Capture the cell that displays the provided text and extract its (X, Y) central coordinate. 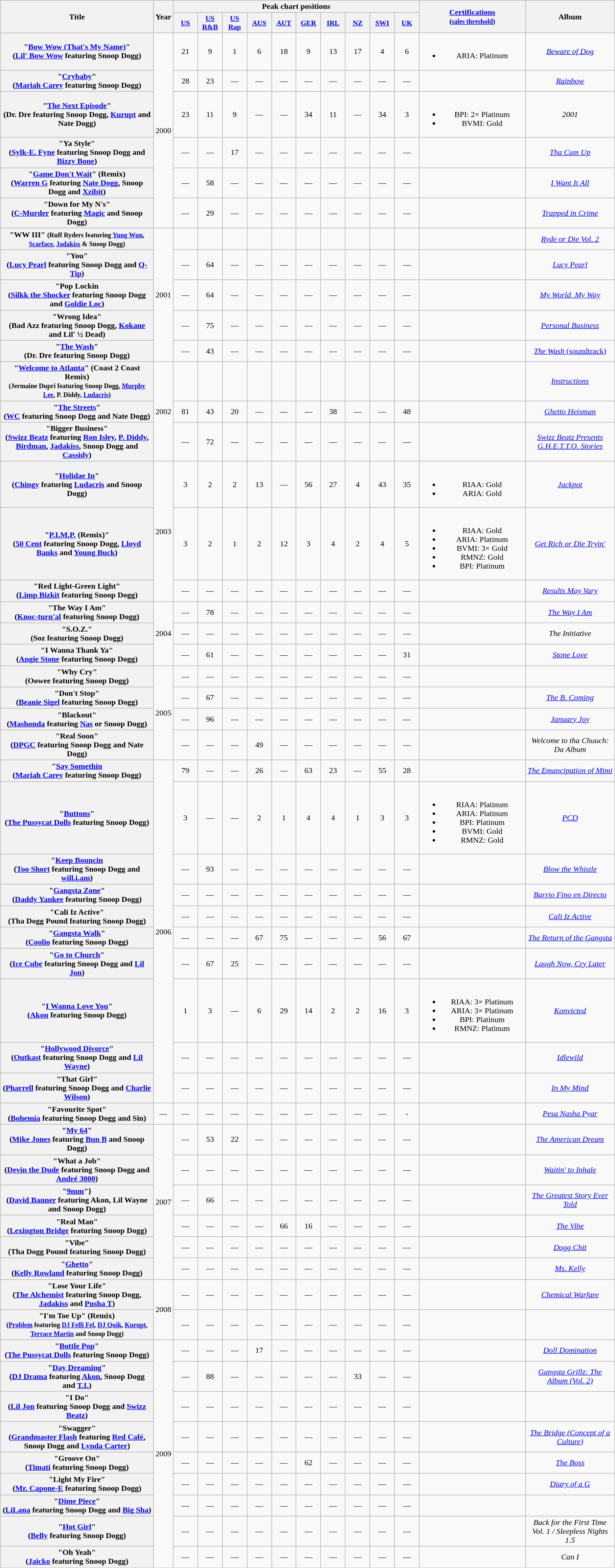
January Joy (570, 719)
The Greatest Story Ever Told (570, 1200)
31 (407, 655)
Stone Love (570, 655)
GER (308, 23)
62 (308, 1463)
"I'm Toe Up" (Remix)(Problem featuring DJ Felli Fel, DJ Quik, Kurupt, Terrace Martin and Snoop Dogg) (77, 1325)
"Dime Piece"(LiLana featuring Snoop Dogg and Big Sha) (77, 1505)
I Want It All (570, 183)
"You"(Lucy Pearl featuring Snoop Dogg and Q-Tip) (77, 265)
My World, My Way (570, 295)
5 (407, 544)
The B. Coming (570, 697)
Beware of Dog (570, 51)
Rainbow (570, 81)
"Swagger"(Grandmaster Flash featuring Red Café, Snoop Dogg and Lynda Carter) (77, 1437)
93 (210, 869)
Lucy Pearl (570, 265)
The Vibe (570, 1226)
Instructions (570, 381)
Laugh Now, Cry Later (570, 964)
Gangsta Grillz: The Album (Vol. 2) (570, 1376)
Back for the First Time Vol. 1 / Sleepless Nights 1.5 (570, 1531)
"The Streets"(WC featuring Snoop Dogg and Nate Dogg) (77, 411)
Pesa Nasha Pyar (570, 1113)
"Down for My N's"(C-Murder featuring Magic and Snoop Dogg) (77, 213)
"Gangsta Walk"(Coolio featuring Snoop Dogg) (77, 938)
Dogg Chit (570, 1247)
96 (210, 719)
"Crybaby"(Mariah Carey featuring Snoop Dogg) (77, 81)
"What a Job"(Devin the Dude featuring Snoop Dogg and André 3000) (77, 1170)
The Emancipation of Mimi (570, 770)
"The Way I Am"(Knoc-turn'al featuring Snoop Dogg) (77, 612)
Ghetto Heisman (570, 411)
20 (235, 411)
2003 (164, 531)
RIAA: PlatinumARIA: PlatinumBPI: PlatinumBVMI: GoldRMNZ: Gold (472, 818)
"Bottle Pop"(The Pussycat Dolls featuring Snoop Dogg) (77, 1351)
Konvicted (570, 1011)
"Vibe"(Tha Dogg Pound featuring Snoop Dogg) (77, 1247)
"That Girl"(Pharrell featuring Snoop Dogg and Charlie Wilson) (77, 1088)
Swizz Beatz Presents G.H.E.T.T.O. Stories (570, 442)
"My 64"(Mike Jones featuring Bun B and Snoop Dogg) (77, 1139)
The American Dream (570, 1139)
35 (407, 484)
61 (210, 655)
"Light My Fire"(Mr. Capone-E featuring Snoop Dogg) (77, 1484)
"Red Light-Green Light"(Limp Bizkit featuring Snoop Dogg) (77, 591)
"I Do"(Lil Jon featuring Snoop Dogg and Swizz Beatz) (77, 1407)
38 (333, 411)
2005 (164, 713)
Blow the Whistle (570, 869)
Ryde or Die Vol. 2 (570, 239)
"Hot Girl"(Belly featuring Snoop Dogg) (77, 1531)
SWI (382, 23)
26 (260, 770)
RIAA: GoldARIA: PlatinumBVMI: 3× GoldRMNZ: GoldBPI: Platinum (472, 544)
"I Wanna Thank Ya"(Angie Stone featuring Snoop Dogg) (77, 655)
The Way I Am (570, 612)
2007 (164, 1202)
"I Wanna Love You"(Akon featuring Snoop Dogg) (77, 1011)
UK (407, 23)
63 (308, 770)
Album (570, 16)
33 (357, 1376)
Chemical Warfare (570, 1294)
78 (210, 612)
2004 (164, 634)
IRL (333, 23)
Year (164, 16)
2009 (164, 1454)
"Blackout"(Mashonda featuring Nas or Snoop Dogg) (77, 719)
In My Mind (570, 1088)
Peak chart positions (296, 7)
48 (407, 411)
81 (185, 411)
"Ghetto"(Kelly Rowland featuring Snoop Dogg) (77, 1269)
BPI: 2× PlatinumBVMI: Gold (472, 114)
2002 (164, 411)
"Oh Yeah"(Jaicko featuring Snoop Dogg) (77, 1557)
79 (185, 770)
"Keep Bouncin(Too Short featuring Snoop Dogg and will.i.am) (77, 869)
AUS (260, 23)
Doll Domination (570, 1351)
"Welcome to Atlanta" (Coast 2 Coast Remix)(Jermaine Dupri featuring Snoop Dogg, Murphy Lee, P. Diddy, Ludacris) (77, 381)
"Cali Iz Active"(Tha Dogg Pound featuring Snoop Dogg) (77, 916)
"Bow Wow (That's My Name)"(Lil' Bow Wow featuring Snoop Dogg) (77, 51)
14 (308, 1011)
Title (77, 16)
Waitin' to Inhale (570, 1170)
2008 (164, 1309)
PCD (570, 818)
"Bigger Business"(Swizz Beatz featuring Ron Isley, P. Diddy, Birdman, Jadakiss, Snoop Dogg and Cassidy) (77, 442)
88 (210, 1376)
"Wrong Idea"(Bad Azz featuring Snoop Dogg, Kokane and Lil' ½ Dead) (77, 325)
"Say Somethin(Mariah Carey featuring Snoop Dogg) (77, 770)
The Wash (soundtrack) (570, 351)
72 (210, 442)
25 (235, 964)
"Gangsta Zone"(Daddy Yankee featuring Snoop Dogg) (77, 895)
Idlewild (570, 1058)
"Ya Style"(Sylk-E. Fyne featuring Snoop Dogg and Bizzy Bone) (77, 152)
Certifications(sales threshold) (472, 16)
"Real Man"(Lexington Bridge featuring Snoop Dogg) (77, 1226)
"Holidae In"(Chingy featuring Ludacris and Snoop Dogg) (77, 484)
58 (210, 183)
Diary of a G (570, 1484)
US (185, 23)
"WW III" (Ruff Ryders featuring Yung Wun, Scarface, Jadakiss & Snoop Dogg) (77, 239)
USR&B (210, 23)
RIAA: GoldARIA: Gold (472, 484)
The Return of the Gangsta (570, 938)
AUT (284, 23)
"Day Dreaming"(DJ Drama featuring Akon, Snoop Dogg and T.I.) (77, 1376)
18 (284, 51)
"Why Cry"(Oowee featuring Snoop Dogg) (77, 676)
"Lose Your Life"(The Alchemist featuring Snoop Dogg, Jadakiss and Pusha T) (77, 1294)
"Favourite Spot"(Bohemia featuring Snoop Dogg and Sin) (77, 1113)
"The Wash"(Dr. Dre featuring Snoop Dogg) (77, 351)
Trapped in Crime (570, 213)
Personal Business (570, 325)
"Game Don't Wait" (Remix)(Warren G featuring Nate Dogg, Snoop Dogg and Xzibit) (77, 183)
Cali Iz Active (570, 916)
"Hollywood Divorce"(Outkast featuring Snoop Dogg and Lil Wayne) (77, 1058)
Ms. Kelly (570, 1269)
Results May Vary (570, 591)
2006 (164, 931)
"Pop Lockin(Silkk the Shocker featuring Snoop Dogg and Goldie Loc) (77, 295)
"Buttons"(The Pussycat Dolls featuring Snoop Dogg) (77, 818)
NZ (357, 23)
Tha Cum Up (570, 152)
Can I (570, 1557)
Jackpot (570, 484)
21 (185, 51)
"9mm"}(David Banner featuring Akon, Lil Wayne and Snoop Dogg) (77, 1200)
The Bridge (Concept of a Culture) (570, 1437)
22 (235, 1139)
"Real Soon"(DPGC featuring Snoop Dogg and Nate Dogg) (77, 745)
27 (333, 484)
53 (210, 1139)
- (407, 1113)
USRap (235, 23)
12 (284, 544)
RIAA: 3× PlatinumARIA: 3× PlatinumBPI: PlatinumRMNZ: Platinum (472, 1011)
ARIA: Platinum (472, 51)
"Groove On"(Timati featuring Snoop Dogg) (77, 1463)
2000 (164, 130)
55 (382, 770)
Get Rich or Die Tryin' (570, 544)
The Boss (570, 1463)
49 (260, 745)
"P.I.M.P. (Remix)"(50 Cent featuring Snoop Dogg, Lloyd Banks and Young Buck) (77, 544)
Welcome to tha Chuuch: Da Album (570, 745)
"Don't Stop"(Beanie Sigel featuring Snoop Dogg) (77, 697)
"S.O.Z."(Soz featuring Snoop Dogg) (77, 634)
Barrio Fino en Directo (570, 895)
"The Next Episode"(Dr. Dre featuring Snoop Dogg, Kurupt and Nate Dogg) (77, 114)
"Go to Church"(Ice Cube featuring Snoop Dogg and Lil Jon) (77, 964)
The Initiative (570, 634)
